Find where the given text appears and provide that cell's center as (X, Y) coordinate. 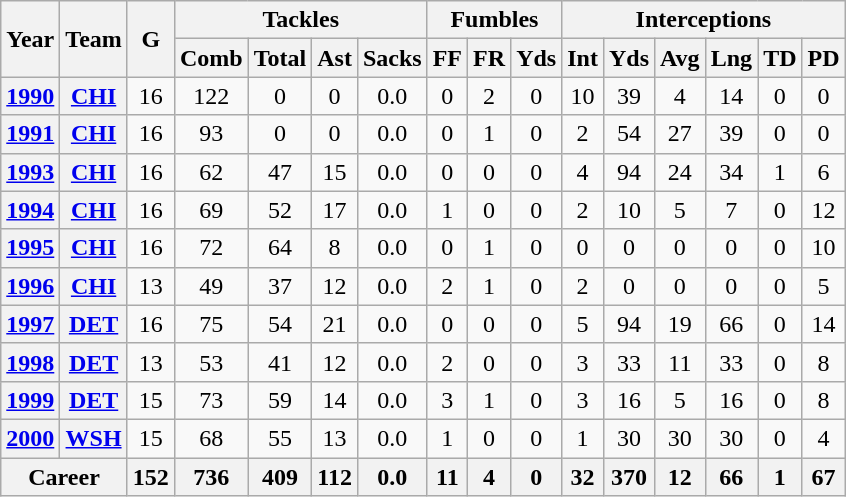
Fumbles (494, 20)
G (150, 39)
52 (280, 210)
21 (335, 324)
Career (64, 477)
WSH (94, 438)
FR (490, 58)
Tackles (300, 20)
2000 (30, 438)
37 (280, 286)
1991 (30, 134)
75 (211, 324)
7 (731, 210)
41 (280, 362)
152 (150, 477)
Lng (731, 58)
Year (30, 39)
TD (780, 58)
1993 (30, 172)
62 (211, 172)
736 (211, 477)
1995 (30, 248)
24 (680, 172)
69 (211, 210)
72 (211, 248)
68 (211, 438)
1997 (30, 324)
1998 (30, 362)
6 (824, 172)
59 (280, 400)
67 (824, 477)
FF (447, 58)
17 (335, 210)
93 (211, 134)
47 (280, 172)
34 (731, 172)
49 (211, 286)
Interceptions (704, 20)
1996 (30, 286)
409 (280, 477)
1994 (30, 210)
55 (280, 438)
Total (280, 58)
122 (211, 96)
73 (211, 400)
19 (680, 324)
Int (583, 58)
1999 (30, 400)
1990 (30, 96)
112 (335, 477)
Team (94, 39)
PD (824, 58)
64 (280, 248)
Ast (335, 58)
Avg (680, 58)
370 (628, 477)
27 (680, 134)
Comb (211, 58)
32 (583, 477)
53 (211, 362)
Sacks (392, 58)
